Return [X, Y] of the center of cell containing provided text 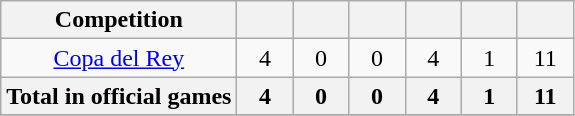
Copa del Rey [119, 58]
Competition [119, 20]
Total in official games [119, 96]
